Scan for the cell matching the given text and deliver its (x, y) coordinate at center. 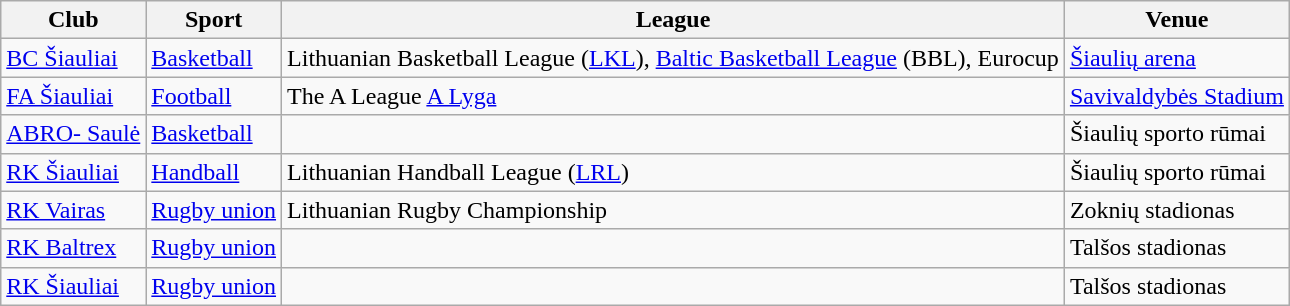
Lithuanian Rugby Championship (674, 210)
Sport (214, 20)
The A League A Lyga (674, 96)
BC Šiauliai (74, 58)
ABRO- Saulė (74, 134)
Football (214, 96)
Venue (1176, 20)
Lithuanian Basketball League (LKL), Baltic Basketball League (BBL), Eurocup (674, 58)
RK Baltrex (74, 248)
Handball (214, 172)
Savivaldybės Stadium (1176, 96)
Club (74, 20)
Lithuanian Handball League (LRL) (674, 172)
Šiaulių arena (1176, 58)
RK Vairas (74, 210)
Zoknių stadionas (1176, 210)
FA Šiauliai (74, 96)
League (674, 20)
